Detect which cell encompasses the target text, then output its (X, Y) center coordinate. 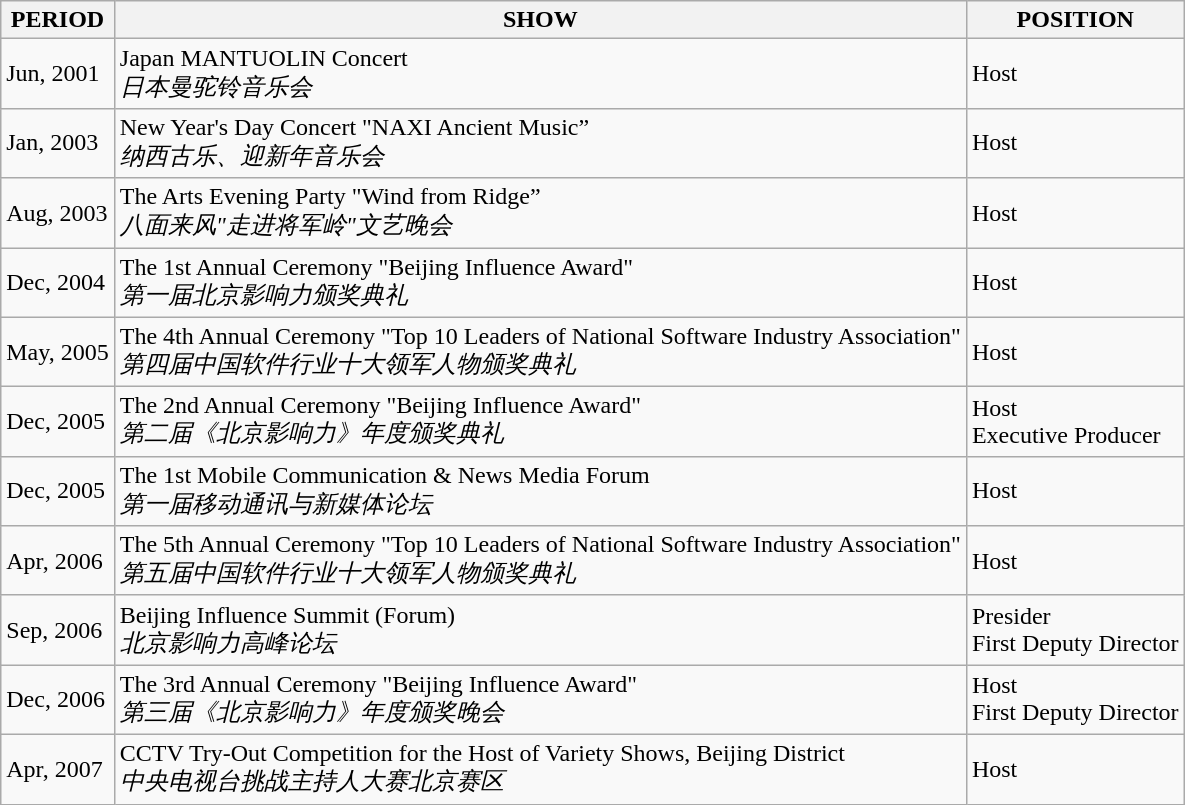
Apr, 2006 (58, 561)
SHOW (540, 20)
HostExecutive Producer (1075, 422)
May, 2005 (58, 352)
Japan MANTUOLIN Concert日本曼驼铃音乐会 (540, 74)
HostFirst Deputy Director (1075, 700)
Dec, 2006 (58, 700)
Jan, 2003 (58, 143)
The 5th Annual Ceremony "Top 10 Leaders of National Software Industry Association"第五届中国软件行业十大领军人物颁奖典礼 (540, 561)
The 3rd Annual Ceremony "Beijing Influence Award"第三届《北京影响力》年度颁奖晚会 (540, 700)
Sep, 2006 (58, 630)
Apr, 2007 (58, 769)
CCTV Try-Out Competition for the Host of Variety Shows, Beijing District中央电视台挑战主持人大赛北京赛区 (540, 769)
Aug, 2003 (58, 213)
New Year's Day Concert "NAXI Ancient Music”纳西古乐、迎新年音乐会 (540, 143)
The 2nd Annual Ceremony "Beijing Influence Award"第二届《北京影响力》年度颁奖典礼 (540, 422)
The 1st Annual Ceremony "Beijing Influence Award"第一届北京影响力颁奖典礼 (540, 283)
The Arts Evening Party "Wind from Ridge”八面来风"走进将军岭"文艺晚会 (540, 213)
POSITION (1075, 20)
Beijing Influence Summit (Forum)北京影响力高峰论坛 (540, 630)
Jun, 2001 (58, 74)
The 4th Annual Ceremony "Top 10 Leaders of National Software Industry Association"第四届中国软件行业十大领军人物颁奖典礼 (540, 352)
PresiderFirst Deputy Director (1075, 630)
PERIOD (58, 20)
Dec, 2004 (58, 283)
The 1st Mobile Communication & News Media Forum第一届移动通讯与新媒体论坛 (540, 491)
